Return the (x, y) coordinate for the center point of the cell that contains the specified text.  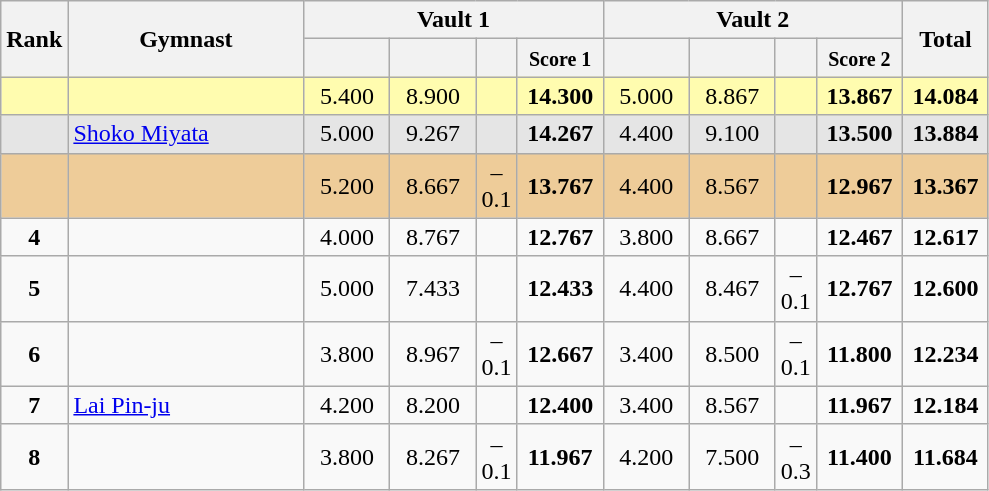
11.400 (859, 456)
5.400 (347, 96)
14.267 (560, 134)
12.234 (945, 354)
8.200 (433, 405)
8.967 (433, 354)
Vault 2 (752, 20)
Shoko Miyata (186, 134)
Lai Pin-ju (186, 405)
12.400 (560, 405)
4 (34, 237)
8.500 (732, 354)
8.467 (732, 288)
9.100 (732, 134)
7.500 (732, 456)
Gymnast (186, 39)
12.467 (859, 237)
Vault 1 (454, 20)
13.367 (945, 186)
13.884 (945, 134)
Score 2 (859, 58)
12.600 (945, 288)
8.867 (732, 96)
11.684 (945, 456)
Score 1 (560, 58)
8 (34, 456)
8.900 (433, 96)
13.500 (859, 134)
7 (34, 405)
14.084 (945, 96)
12.433 (560, 288)
12.184 (945, 405)
12.617 (945, 237)
13.867 (859, 96)
4.000 (347, 237)
Rank (34, 39)
8.267 (433, 456)
–0.3 (796, 456)
5.200 (347, 186)
11.800 (859, 354)
13.767 (560, 186)
7.433 (433, 288)
5 (34, 288)
8.767 (433, 237)
9.267 (433, 134)
6 (34, 354)
12.667 (560, 354)
14.300 (560, 96)
Total (945, 39)
12.967 (859, 186)
